Provide the (X, Y) coordinate of the cell's center where the given text is located.  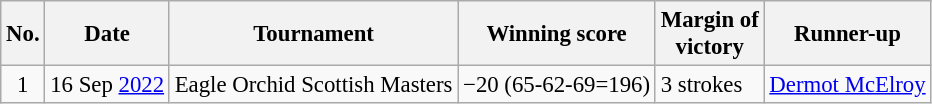
1 (23, 85)
Tournament (313, 34)
3 strokes (710, 85)
−20 (65-62-69=196) (557, 85)
Date (107, 34)
Winning score (557, 34)
Dermot McElroy (848, 85)
Margin ofvictory (710, 34)
16 Sep 2022 (107, 85)
No. (23, 34)
Runner-up (848, 34)
Eagle Orchid Scottish Masters (313, 85)
